Locate the cell with the specified text and output its (x, y) center coordinate. 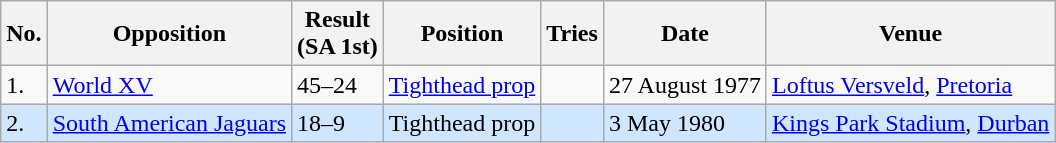
Venue (910, 34)
Date (684, 34)
Tries (572, 34)
World XV (169, 85)
No. (24, 34)
Opposition (169, 34)
2. (24, 123)
18–9 (338, 123)
South American Jaguars (169, 123)
Result(SA 1st) (338, 34)
45–24 (338, 85)
Kings Park Stadium, Durban (910, 123)
27 August 1977 (684, 85)
1. (24, 85)
Position (462, 34)
3 May 1980 (684, 123)
Loftus Versveld, Pretoria (910, 85)
